Pinpoint the cell where the given text exists, returning its (X, Y) midpoint coordinate. 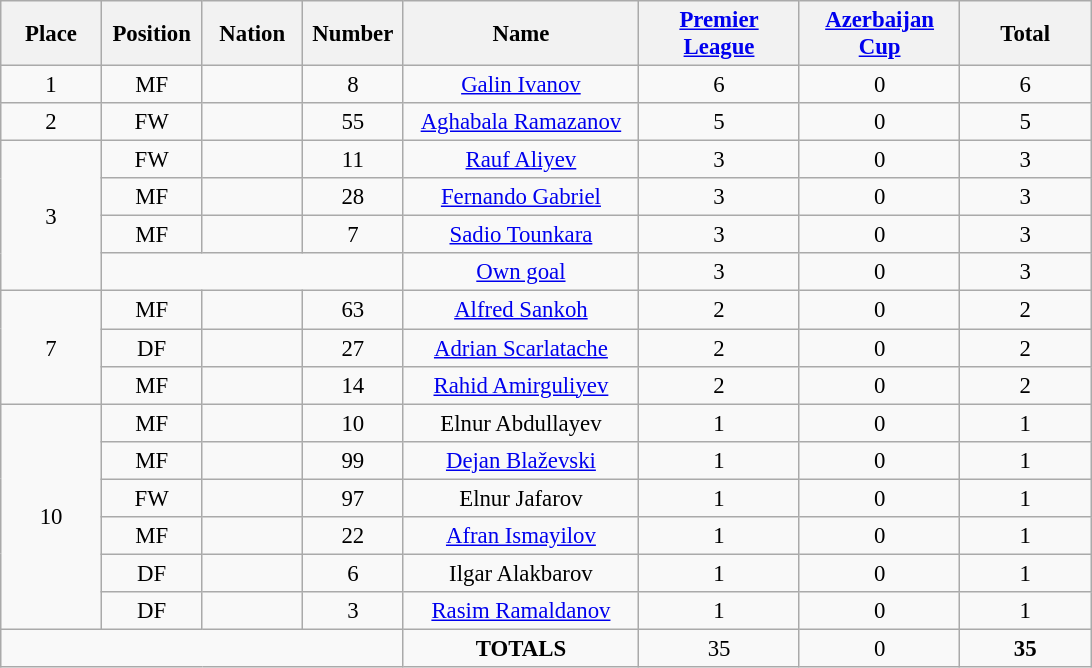
Galin Ivanov (521, 85)
Azerbaijan Cup (880, 34)
Ilgar Alakbarov (521, 573)
Elnur Jafarov (521, 498)
Elnur Abdullayev (521, 423)
Rauf Aliyev (521, 160)
Adrian Scarlatache (521, 348)
Alfred Sankoh (521, 310)
11 (354, 160)
Nation (252, 34)
Total (1026, 34)
Aghabala Ramazanov (521, 122)
8 (354, 85)
Own goal (521, 273)
Rasim Ramaldanov (521, 611)
Name (521, 34)
99 (354, 460)
Afran Ismayilov (521, 536)
Rahid Amirguliyev (521, 385)
Dejan Blaževski (521, 460)
63 (354, 310)
55 (354, 122)
97 (354, 498)
Position (152, 34)
22 (354, 536)
27 (354, 348)
Premier League (720, 34)
TOTALS (521, 648)
Place (52, 34)
14 (354, 385)
Number (354, 34)
Fernando Gabriel (521, 197)
Sadio Tounkara (521, 235)
28 (354, 197)
